Locate the cell with the specified text and output its [x, y] center coordinate. 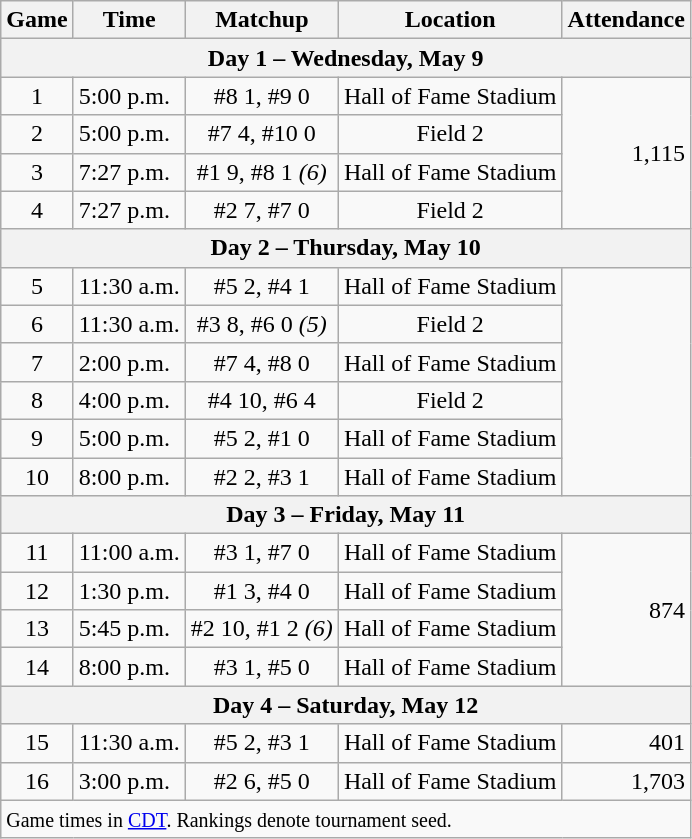
1,703 [626, 781]
14 [37, 667]
401 [626, 743]
6 [37, 324]
1 [37, 96]
#1 9, #8 1 (6) [262, 172]
#4 10, #6 4 [262, 400]
3 [37, 172]
Day 1 – Wednesday, May 9 [346, 58]
#3 1, #5 0 [262, 667]
#5 2, #3 1 [262, 743]
4:00 p.m. [129, 400]
#3 8, #6 0 (5) [262, 324]
13 [37, 629]
11 [37, 553]
15 [37, 743]
Time [129, 20]
#2 7, #7 0 [262, 210]
Game times in CDT. Rankings denote tournament seed. [346, 819]
9 [37, 438]
Day 2 – Thursday, May 10 [346, 248]
Day 3 – Friday, May 11 [346, 515]
Day 4 – Saturday, May 12 [346, 705]
1,115 [626, 153]
Location [450, 20]
Attendance [626, 20]
2 [37, 134]
10 [37, 477]
#8 1, #9 0 [262, 96]
8 [37, 400]
7 [37, 362]
#2 2, #3 1 [262, 477]
2:00 p.m. [129, 362]
874 [626, 610]
#7 4, #10 0 [262, 134]
#5 2, #4 1 [262, 286]
1:30 p.m. [129, 591]
11:00 a.m. [129, 553]
#2 10, #1 2 (6) [262, 629]
#5 2, #1 0 [262, 438]
Game [37, 20]
5:45 p.m. [129, 629]
#3 1, #7 0 [262, 553]
12 [37, 591]
Matchup [262, 20]
#7 4, #8 0 [262, 362]
3:00 p.m. [129, 781]
16 [37, 781]
#2 6, #5 0 [262, 781]
4 [37, 210]
#1 3, #4 0 [262, 591]
5 [37, 286]
